From the cell containing the given text, extract its center point as (x, y) coordinate. 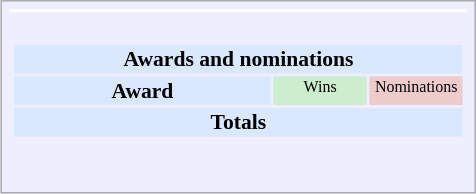
Wins (320, 90)
Nominations (416, 90)
Totals (238, 122)
Awards and nominations Award Wins Nominations Totals (239, 94)
Award (142, 90)
Awards and nominations (238, 59)
